From the cell containing the given text, extract its center point as [x, y] coordinate. 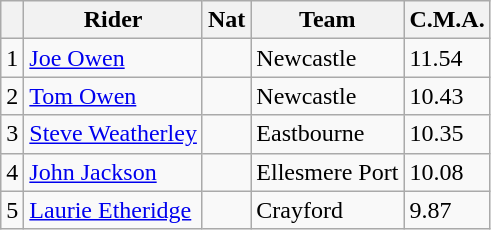
10.35 [447, 134]
Laurie Etheridge [114, 210]
John Jackson [114, 172]
Joe Owen [114, 58]
Rider [114, 20]
Nat [226, 20]
5 [12, 210]
3 [12, 134]
Eastbourne [328, 134]
10.08 [447, 172]
4 [12, 172]
9.87 [447, 210]
Ellesmere Port [328, 172]
Steve Weatherley [114, 134]
Crayford [328, 210]
Tom Owen [114, 96]
11.54 [447, 58]
10.43 [447, 96]
Team [328, 20]
C.M.A. [447, 20]
1 [12, 58]
2 [12, 96]
